Return (X, Y) of the center of cell containing provided text 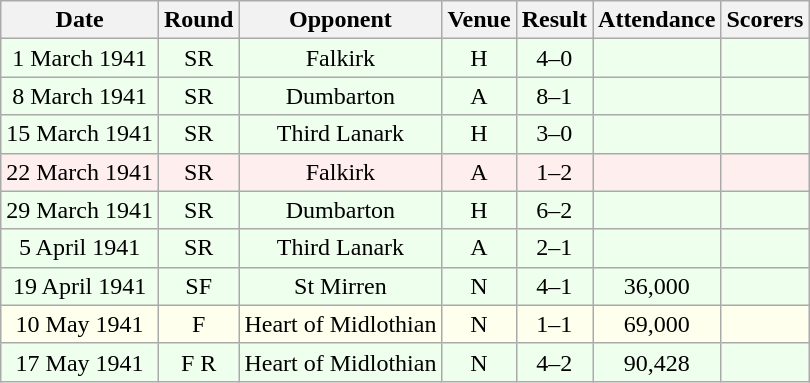
29 March 1941 (80, 210)
22 March 1941 (80, 172)
Venue (479, 20)
4–0 (554, 58)
Date (80, 20)
5 April 1941 (80, 248)
8–1 (554, 96)
1–1 (554, 324)
F R (198, 362)
4–1 (554, 286)
1–2 (554, 172)
Attendance (657, 20)
Round (198, 20)
St Mirren (340, 286)
15 March 1941 (80, 134)
8 March 1941 (80, 96)
10 May 1941 (80, 324)
Result (554, 20)
17 May 1941 (80, 362)
2–1 (554, 248)
1 March 1941 (80, 58)
Scorers (765, 20)
Opponent (340, 20)
4–2 (554, 362)
19 April 1941 (80, 286)
SF (198, 286)
3–0 (554, 134)
6–2 (554, 210)
90,428 (657, 362)
69,000 (657, 324)
F (198, 324)
36,000 (657, 286)
